Extract the [X, Y] coordinate from the center of the cell holding the provided text.  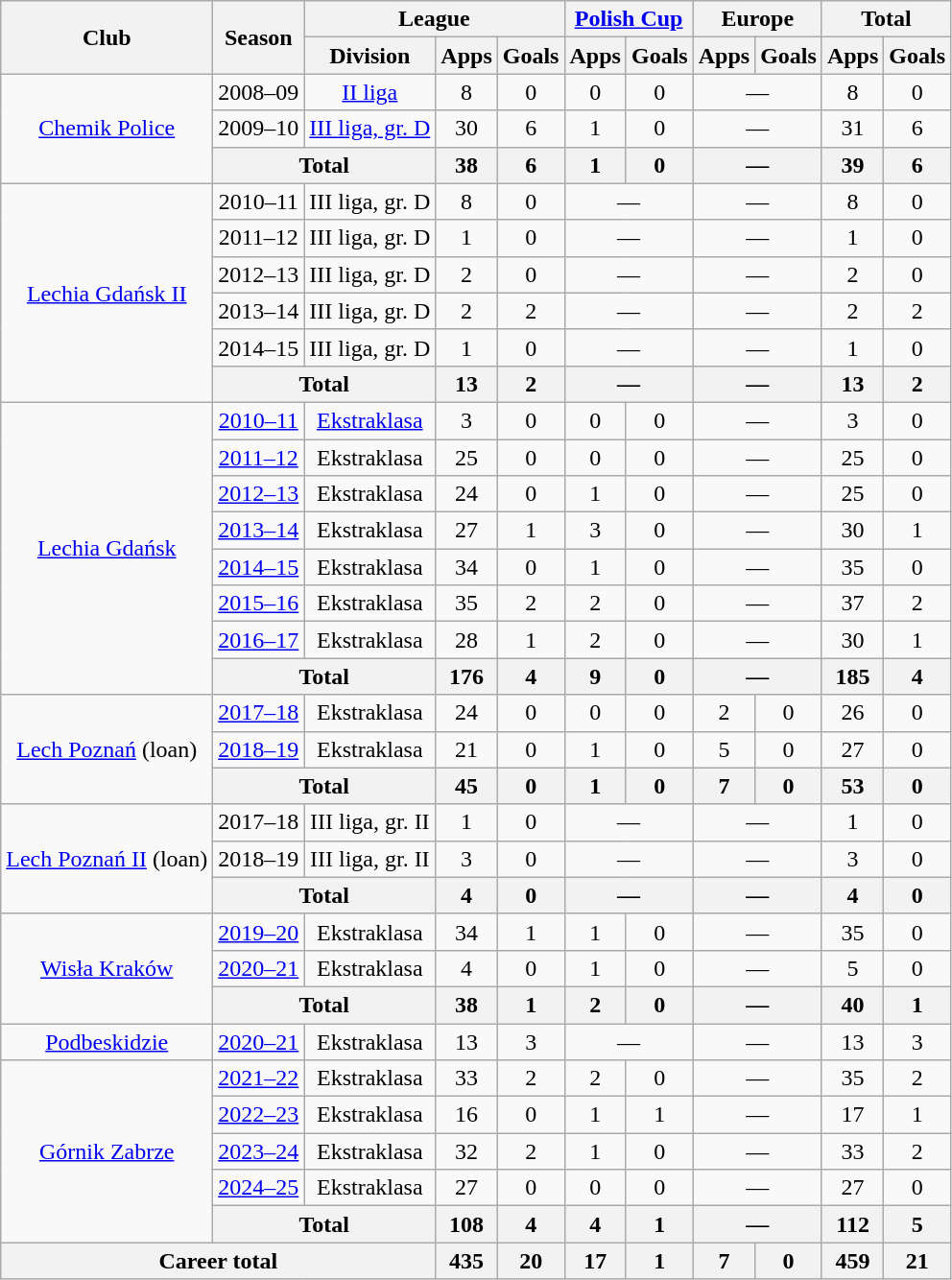
Chemik Police [107, 129]
32 [466, 1151]
37 [852, 604]
2021–22 [259, 1079]
39 [852, 165]
Wisła Kraków [107, 968]
435 [466, 1261]
16 [466, 1115]
Europe [757, 19]
Career total [219, 1261]
9 [595, 676]
112 [852, 1224]
2022–23 [259, 1115]
45 [466, 786]
20 [531, 1261]
26 [852, 713]
176 [466, 676]
League [434, 19]
185 [852, 676]
28 [466, 640]
2019–20 [259, 932]
II liga [370, 92]
Season [259, 37]
459 [852, 1261]
40 [852, 1005]
Podbeskidzie [107, 1041]
53 [852, 786]
2024–25 [259, 1188]
31 [852, 129]
108 [466, 1224]
Club [107, 37]
Lechia Gdańsk II [107, 293]
2008–09 [259, 92]
2009–10 [259, 129]
Górnik Zabrze [107, 1151]
Division [370, 56]
2015–16 [259, 604]
2016–17 [259, 640]
Lech Poznań II (loan) [107, 859]
2023–24 [259, 1151]
Lechia Gdańsk [107, 548]
Polish Cup [629, 19]
Lech Poznań (loan) [107, 749]
